Pinpoint the cell where the given text exists, returning its (x, y) midpoint coordinate. 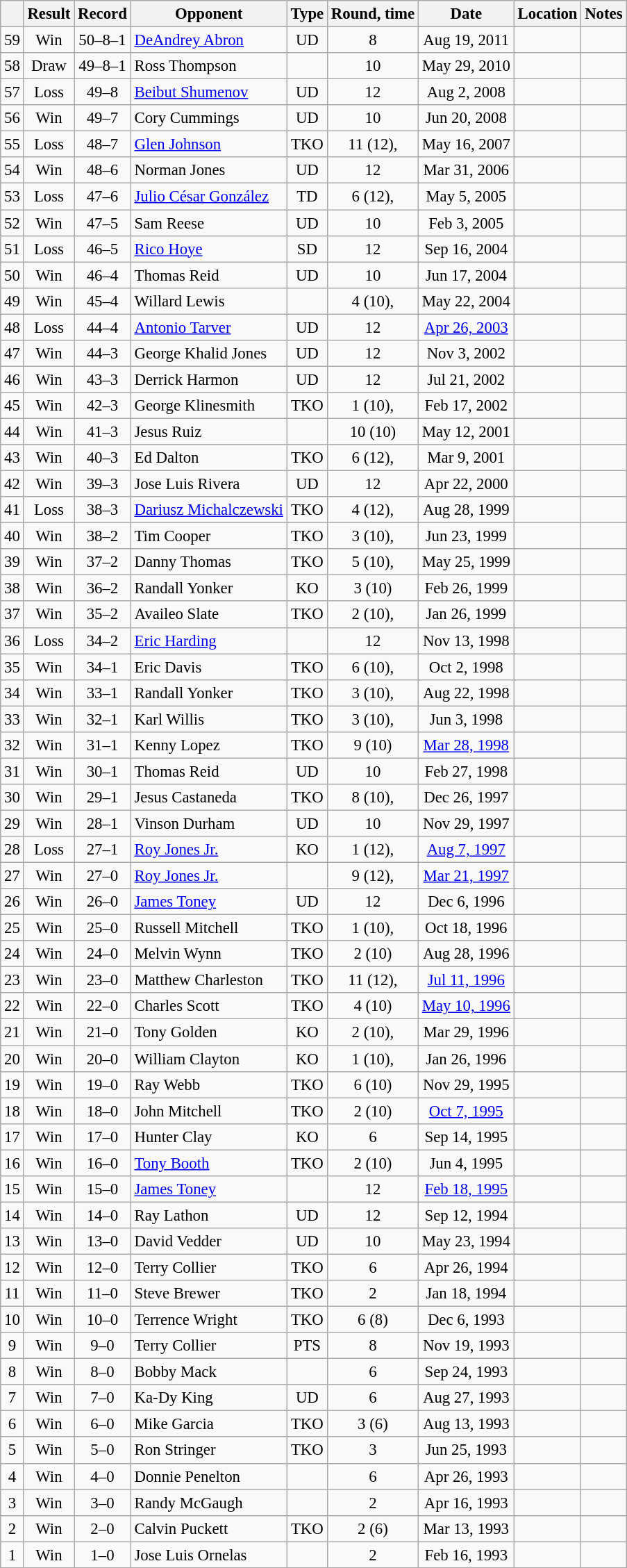
Jun 4, 1995 (466, 1163)
10–0 (103, 1320)
SD (307, 249)
19–0 (103, 1084)
Ron Stringer (208, 1451)
46–4 (103, 275)
51 (12, 249)
Jose Luis Ornelas (208, 1555)
16–0 (103, 1163)
David Vedder (208, 1241)
41–3 (103, 431)
Kenny Lopez (208, 745)
9–0 (103, 1346)
36 (12, 641)
Calvin Puckett (208, 1528)
Type (307, 14)
Oct 18, 1996 (466, 928)
47–5 (103, 223)
Russell Mitchell (208, 928)
Ka-Dy King (208, 1398)
5 (10), (374, 562)
Bobby Mack (208, 1372)
30–1 (103, 771)
2 (6) (374, 1528)
12–0 (103, 1267)
52 (12, 223)
19 (12, 1084)
9 (12), (374, 876)
Steve Brewer (208, 1294)
Availeo Slate (208, 615)
38–2 (103, 536)
36–2 (103, 588)
Jesus Ruiz (208, 431)
Jun 25, 1993 (466, 1451)
44 (12, 431)
48–7 (103, 145)
May 25, 1999 (466, 562)
Hunter Clay (208, 1137)
43 (12, 458)
May 23, 1994 (466, 1241)
Aug 13, 1993 (466, 1424)
TD (307, 197)
49 (12, 301)
Matthew Charleston (208, 980)
20–0 (103, 1059)
55 (12, 145)
PTS (307, 1346)
Beibut Shumenov (208, 92)
Oct 7, 1995 (466, 1111)
54 (12, 170)
42–3 (103, 406)
Julio César González (208, 197)
Ed Dalton (208, 458)
17–0 (103, 1137)
22–0 (103, 1007)
9 (10) (374, 745)
Oct 2, 1998 (466, 667)
47–6 (103, 197)
Aug 19, 2011 (466, 40)
Jose Luis Rivera (208, 484)
Tony Booth (208, 1163)
Tim Cooper (208, 536)
38 (12, 588)
28–1 (103, 823)
Jul 21, 2002 (466, 379)
44–3 (103, 354)
Sam Reese (208, 223)
50–8–1 (103, 40)
32 (12, 745)
6–0 (103, 1424)
Willard Lewis (208, 301)
Mike Garcia (208, 1424)
57 (12, 92)
May 29, 2010 (466, 66)
39 (12, 562)
4 (10) (374, 1007)
Notes (604, 14)
7–0 (103, 1398)
Apr 16, 1993 (466, 1503)
45 (12, 406)
26 (12, 902)
Feb 16, 1993 (466, 1555)
Mar 21, 1997 (466, 876)
40 (12, 536)
Feb 18, 1995 (466, 1189)
Sep 12, 1994 (466, 1215)
Cory Cummings (208, 118)
23 (12, 980)
7 (12, 1398)
Antonio Tarver (208, 327)
13 (12, 1241)
Apr 26, 2003 (466, 327)
Feb 3, 2005 (466, 223)
William Clayton (208, 1059)
Round, time (374, 14)
24–0 (103, 954)
Jun 3, 1998 (466, 719)
33–1 (103, 693)
24 (12, 954)
21 (12, 1032)
Record (103, 14)
48–6 (103, 170)
Aug 22, 1998 (466, 693)
39–3 (103, 484)
Mar 31, 2006 (466, 170)
27–0 (103, 876)
Jesus Castaneda (208, 798)
15–0 (103, 1189)
Jan 26, 1999 (466, 615)
Jun 17, 2004 (466, 275)
49–7 (103, 118)
Charles Scott (208, 1007)
Apr 26, 1993 (466, 1476)
35–2 (103, 615)
53 (12, 197)
30 (12, 798)
Feb 26, 1999 (466, 588)
11 (12, 1294)
37–2 (103, 562)
Jun 20, 2008 (466, 118)
42 (12, 484)
34 (12, 693)
John Mitchell (208, 1111)
Sep 14, 1995 (466, 1137)
27–1 (103, 850)
Mar 9, 2001 (466, 458)
25–0 (103, 928)
George Klinesmith (208, 406)
45–4 (103, 301)
Tony Golden (208, 1032)
14 (12, 1215)
1 (12, 1555)
Opponent (208, 14)
56 (12, 118)
4 (10), (374, 301)
Dec 6, 1996 (466, 902)
50 (12, 275)
Jan 18, 1994 (466, 1294)
Dec 26, 1997 (466, 798)
May 5, 2005 (466, 197)
Norman Jones (208, 170)
40–3 (103, 458)
George Khalid Jones (208, 354)
20 (12, 1059)
10 (10) (374, 431)
32–1 (103, 719)
Nov 29, 1995 (466, 1084)
4 (12, 1476)
Mar 28, 1998 (466, 745)
Nov 3, 2002 (466, 354)
29 (12, 823)
15 (12, 1189)
43–3 (103, 379)
4–0 (103, 1476)
Dec 6, 1993 (466, 1320)
Aug 7, 1997 (466, 850)
9 (12, 1346)
4 (12), (374, 510)
Apr 22, 2000 (466, 484)
38–3 (103, 510)
16 (12, 1163)
Nov 19, 1993 (466, 1346)
8 (10), (374, 798)
18–0 (103, 1111)
59 (12, 40)
41 (12, 510)
Eric Davis (208, 667)
Date (466, 14)
Rico Hoye (208, 249)
6 (10) (374, 1084)
48 (12, 327)
Sep 16, 2004 (466, 249)
Karl Willis (208, 719)
34–1 (103, 667)
5–0 (103, 1451)
Jan 26, 1996 (466, 1059)
Jul 11, 1996 (466, 980)
May 12, 2001 (466, 431)
Aug 28, 1999 (466, 510)
Dariusz Michalczewski (208, 510)
44–4 (103, 327)
2–0 (103, 1528)
Vinson Durham (208, 823)
3 (10) (374, 588)
Nov 13, 1998 (466, 641)
Mar 29, 1996 (466, 1032)
28 (12, 850)
Location (547, 14)
Nov 29, 1997 (466, 823)
Jun 23, 1999 (466, 536)
8–0 (103, 1372)
May 22, 2004 (466, 301)
3–0 (103, 1503)
DeAndrey Abron (208, 40)
46–5 (103, 249)
3 (6) (374, 1424)
46 (12, 379)
6 (8) (374, 1320)
Donnie Penelton (208, 1476)
Feb 27, 1998 (466, 771)
26–0 (103, 902)
Ray Lathon (208, 1215)
49–8–1 (103, 66)
23–0 (103, 980)
Melvin Wynn (208, 954)
22 (12, 1007)
35 (12, 667)
Eric Harding (208, 641)
58 (12, 66)
Sep 24, 1993 (466, 1372)
May 16, 2007 (466, 145)
5 (12, 1451)
31–1 (103, 745)
Apr 26, 1994 (466, 1267)
34–2 (103, 641)
21–0 (103, 1032)
14–0 (103, 1215)
11–0 (103, 1294)
49–8 (103, 92)
Aug 2, 2008 (466, 92)
31 (12, 771)
33 (12, 719)
27 (12, 876)
47 (12, 354)
25 (12, 928)
Aug 27, 1993 (466, 1398)
Feb 17, 2002 (466, 406)
29–1 (103, 798)
Mar 13, 1993 (466, 1528)
Derrick Harmon (208, 379)
Randy McGaugh (208, 1503)
37 (12, 615)
18 (12, 1111)
Terrence Wright (208, 1320)
13–0 (103, 1241)
Ross Thompson (208, 66)
Ray Webb (208, 1084)
May 10, 1996 (466, 1007)
1 (12), (374, 850)
Draw (49, 66)
6 (10), (374, 667)
1–0 (103, 1555)
Aug 28, 1996 (466, 954)
17 (12, 1137)
Glen Johnson (208, 145)
Result (49, 14)
Danny Thomas (208, 562)
